Search for the cell housing the specified text and yield its [X, Y] center coordinate. 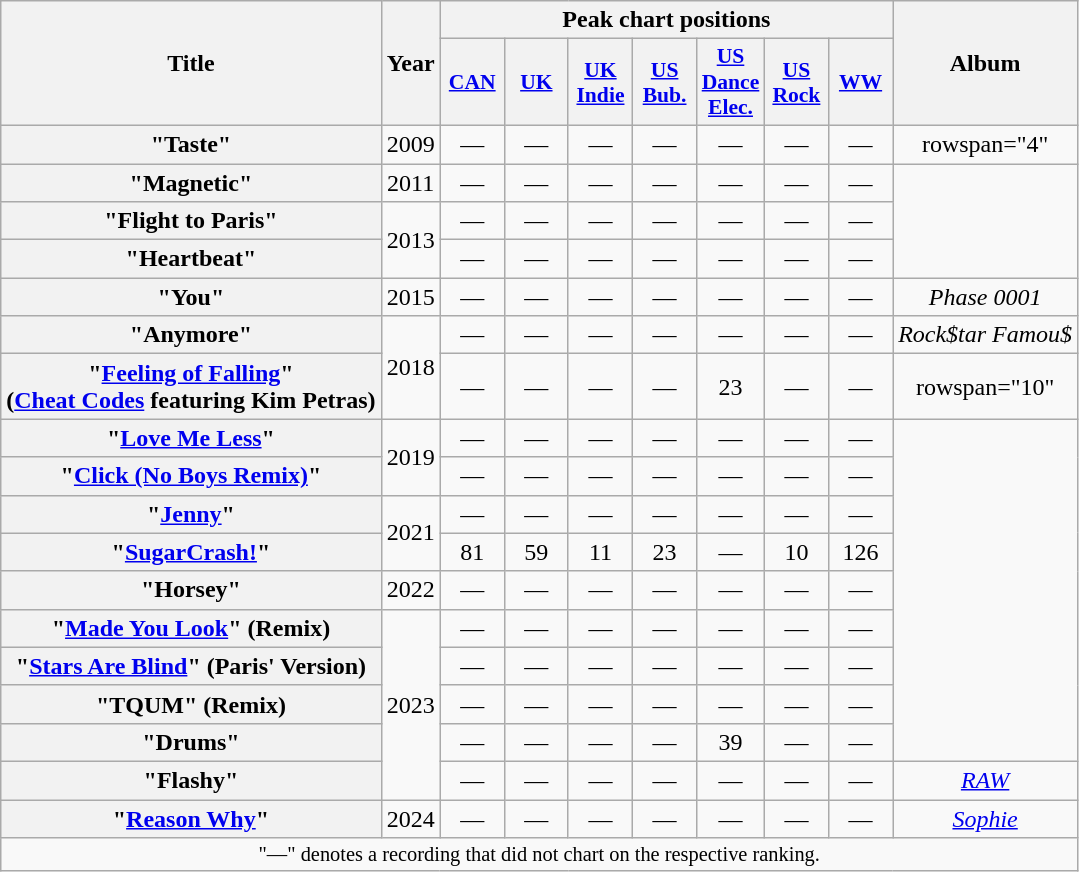
USBub. [665, 82]
UKIndie [600, 82]
Year [410, 64]
"Anymore" [191, 335]
"Flashy" [191, 780]
rowspan="10" [986, 386]
"Feeling of Falling"(Cheat Codes featuring Kim Petras) [191, 386]
"Taste" [191, 144]
59 [536, 552]
"You" [191, 297]
USRock [796, 82]
"Flight to Paris" [191, 221]
2021 [410, 533]
"Jenny" [191, 514]
WW [860, 82]
CAN [472, 82]
2018 [410, 368]
"Drums" [191, 742]
UK [536, 82]
"Reason Why" [191, 819]
2013 [410, 240]
11 [600, 552]
Album [986, 64]
Sophie [986, 819]
126 [860, 552]
"Click (No Boys Remix)" [191, 476]
"TQUM" (Remix) [191, 704]
"—" denotes a recording that did not chart on the respective ranking. [540, 855]
10 [796, 552]
USDanceElec. [731, 82]
2015 [410, 297]
39 [731, 742]
Rock$tar Famou$ [986, 335]
2011 [410, 183]
2019 [410, 457]
"Horsey" [191, 590]
2024 [410, 819]
Phase 0001 [986, 297]
rowspan="4" [986, 144]
"Love Me Less" [191, 438]
2023 [410, 704]
Title [191, 64]
RAW [986, 780]
"Made You Look" (Remix) [191, 628]
"Magnetic" [191, 183]
81 [472, 552]
2022 [410, 590]
2009 [410, 144]
"Heartbeat" [191, 259]
Peak chart positions [666, 20]
"SugarCrash!" [191, 552]
"Stars Are Blind" (Paris' Version) [191, 666]
